Extract the [X, Y] coordinate from the center of the cell holding the provided text.  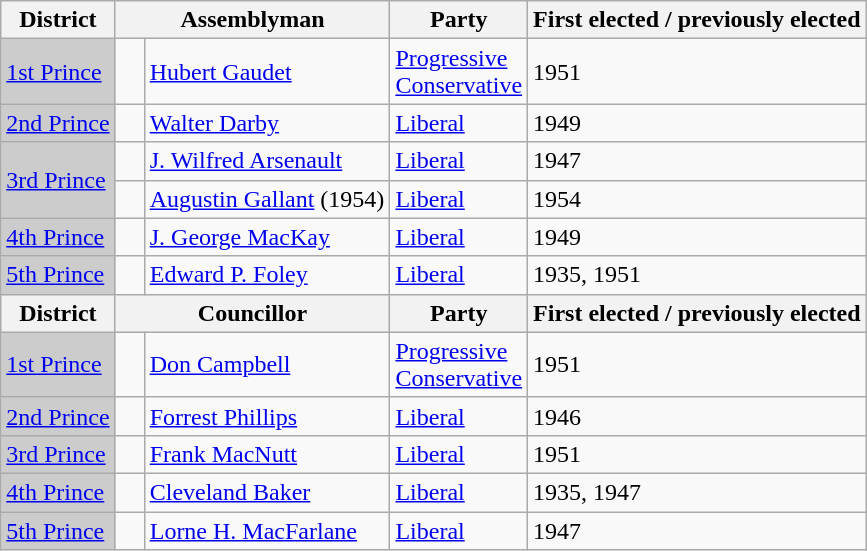
1954 [698, 199]
Hubert Gaudet [267, 72]
J. George MacKay [267, 237]
Augustin Gallant (1954) [267, 199]
1946 [698, 416]
Edward P. Foley [267, 275]
Lorne H. MacFarlane [267, 531]
Councillor [252, 313]
Assemblyman [252, 20]
Don Campbell [267, 364]
1935, 1951 [698, 275]
Cleveland Baker [267, 492]
Forrest Phillips [267, 416]
1935, 1947 [698, 492]
Frank MacNutt [267, 454]
J. Wilfred Arsenault [267, 161]
Walter Darby [267, 123]
